Determine the [x, y] coordinate at the center of the cell enclosing the given text.  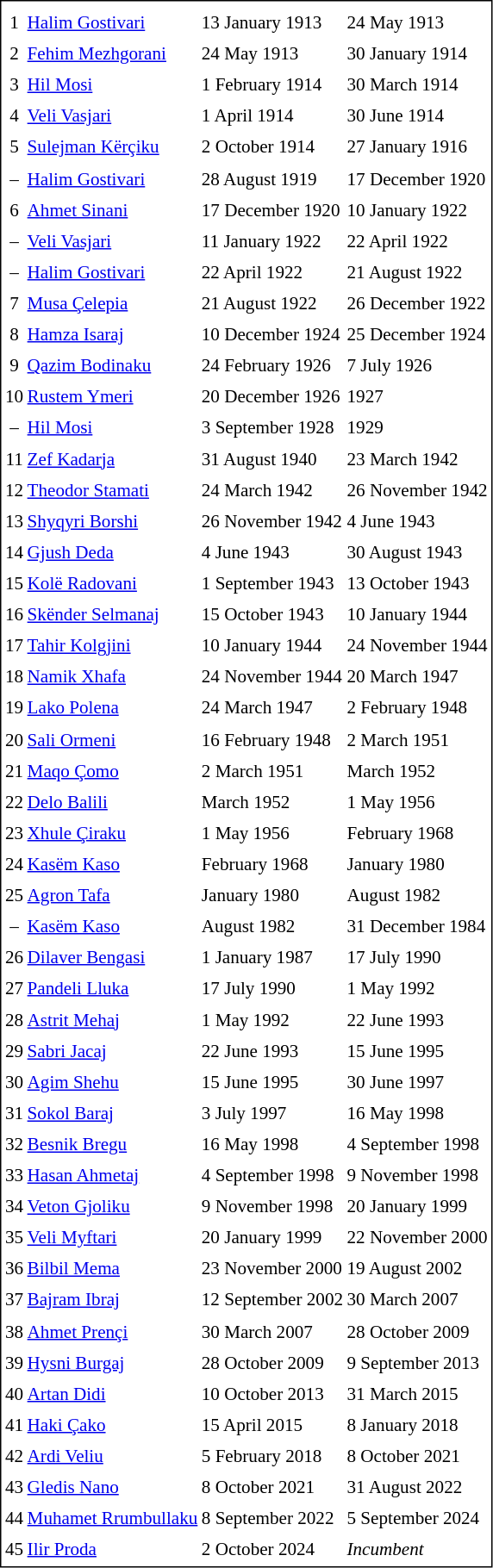
24 February 1926 [272, 365]
23 [14, 833]
Hamza Isaraj [113, 334]
Musa Çelepia [113, 303]
7 [14, 303]
Hasan Ahmetaj [113, 1176]
38 [14, 1331]
Artan Didi [113, 1394]
Ahmet Prençi [113, 1331]
Pandeli Lluka [113, 989]
2 [14, 54]
Lako Polena [113, 708]
25 [14, 895]
25 December 1924 [417, 334]
9 [14, 365]
5 September 2024 [417, 1518]
24 March 1947 [272, 708]
30 June 1914 [417, 116]
8 September 2022 [272, 1518]
31 August 1940 [272, 459]
Hysni Burgaj [113, 1363]
2 October 2024 [272, 1550]
28 August 1919 [272, 178]
31 August 2022 [417, 1487]
Besnik Bregu [113, 1144]
Qazim Bodinaku [113, 365]
1929 [417, 428]
30 March 1914 [417, 85]
1 January 1987 [272, 957]
1 [14, 22]
34 [14, 1207]
3 [14, 85]
Tahir Kolgjini [113, 646]
Delo Balili [113, 802]
13 January 1913 [272, 22]
16 [14, 615]
30 January 1914 [417, 54]
16 February 1948 [272, 739]
Sali Ormeni [113, 739]
1 September 1943 [272, 583]
2 October 1914 [272, 147]
Sokol Baraj [113, 1113]
Dilaver Bengasi [113, 957]
21 [14, 770]
Rustem Ymeri [113, 396]
15 [14, 583]
1 April 1914 [272, 116]
24 March 1942 [272, 490]
Haki Çako [113, 1425]
19 [14, 708]
7 July 1926 [417, 365]
Agron Tafa [113, 895]
40 [14, 1394]
37 [14, 1300]
43 [14, 1487]
9 September 2013 [417, 1363]
15 October 1943 [272, 615]
23 November 2000 [272, 1269]
Muhamet Rrumbullaku [113, 1518]
27 January 1916 [417, 147]
22 November 2000 [417, 1238]
42 [14, 1456]
30 June 1997 [417, 1082]
12 September 2002 [272, 1300]
13 [14, 521]
30 August 1943 [417, 552]
4 [14, 116]
11 [14, 459]
2 February 1948 [417, 708]
31 March 2015 [417, 1394]
41 [14, 1425]
3 July 1997 [272, 1113]
39 [14, 1363]
45 [14, 1550]
Bilbil Mema [113, 1269]
19 August 2002 [417, 1269]
Fehim Mezhgorani [113, 54]
20 [14, 739]
Zef Kadarja [113, 459]
17 [14, 646]
30 [14, 1082]
6 [14, 209]
23 March 1942 [417, 459]
20 March 1947 [417, 677]
27 [14, 989]
13 October 1943 [417, 583]
32 [14, 1144]
33 [14, 1176]
Shyqyri Borshi [113, 521]
31 [14, 1113]
Bajram Ibraj [113, 1300]
Kolë Radovani [113, 583]
10 [14, 396]
Skënder Selmanaj [113, 615]
Sulejman Kërçiku [113, 147]
1 February 1914 [272, 85]
5 [14, 147]
28 [14, 1020]
10 October 2013 [272, 1394]
36 [14, 1269]
18 [14, 677]
31 December 1984 [417, 926]
8 January 2018 [417, 1425]
12 [14, 490]
15 April 2015 [272, 1425]
Agim Shehu [113, 1082]
Veton Gjoliku [113, 1207]
29 [14, 1051]
1927 [417, 396]
5 February 2018 [272, 1456]
22 [14, 802]
Theodor Stamati [113, 490]
Xhule Çiraku [113, 833]
Veli Myftari [113, 1238]
Sabri Jacaj [113, 1051]
26 December 1922 [417, 303]
Incumbent [417, 1550]
10 January 1922 [417, 209]
Ilir Proda [113, 1550]
Maqo Çomo [113, 770]
20 December 1926 [272, 396]
24 [14, 864]
35 [14, 1238]
Astrit Mehaj [113, 1020]
3 September 1928 [272, 428]
11 January 1922 [272, 241]
26 [14, 957]
Gledis Nano [113, 1487]
Ahmet Sinani [113, 209]
14 [14, 552]
Gjush Deda [113, 552]
44 [14, 1518]
10 December 1924 [272, 334]
Ardi Veliu [113, 1456]
Namik Xhafa [113, 677]
8 [14, 334]
